Search for the cell housing the specified text and yield its [x, y] center coordinate. 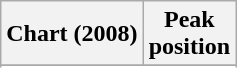
Chart (2008) [72, 34]
Peakposition [189, 34]
